Locate the cell with the specified text and output its (x, y) center coordinate. 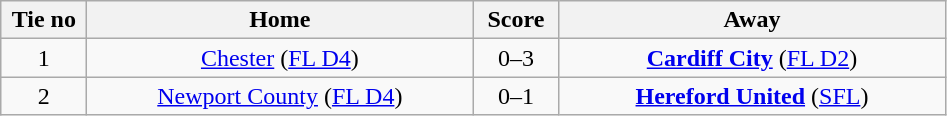
Hereford United (SFL) (752, 96)
Tie no (44, 20)
0–3 (516, 58)
Home (280, 20)
Away (752, 20)
Chester (FL D4) (280, 58)
0–1 (516, 96)
Score (516, 20)
1 (44, 58)
Cardiff City (FL D2) (752, 58)
Newport County (FL D4) (280, 96)
2 (44, 96)
